Detect which cell encompasses the target text, then output its (x, y) center coordinate. 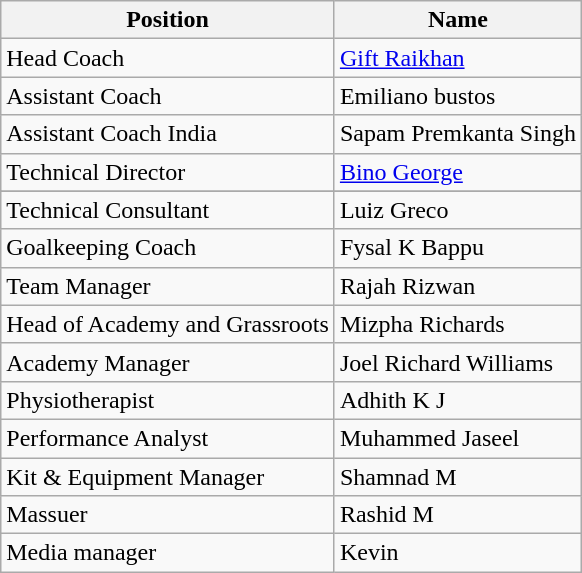
Head of Academy and Grassroots (168, 324)
Media manager (168, 553)
Kit & Equipment Manager (168, 477)
Goalkeeping Coach (168, 248)
Emiliano bustos (458, 96)
Shamnad M (458, 477)
Assistant Coach India (168, 134)
Massuer (168, 515)
Joel Richard Williams (458, 362)
Performance Analyst (168, 438)
Team Manager (168, 286)
Muhammed Jaseel (458, 438)
Mizpha Richards (458, 324)
Academy Manager (168, 362)
Head Coach (168, 58)
Adhith K J (458, 400)
Kevin (458, 553)
Bino George (458, 172)
Fysal K Bappu (458, 248)
Technical Director (168, 172)
Rajah Rizwan (458, 286)
Name (458, 20)
Sapam Premkanta Singh (458, 134)
Position (168, 20)
Physiotherapist (168, 400)
Gift Raikhan (458, 58)
Luiz Greco (458, 210)
Assistant Coach (168, 96)
Rashid M (458, 515)
Technical Consultant (168, 210)
